For the text-containing cell, return its midpoint in [x, y] coordinate format. 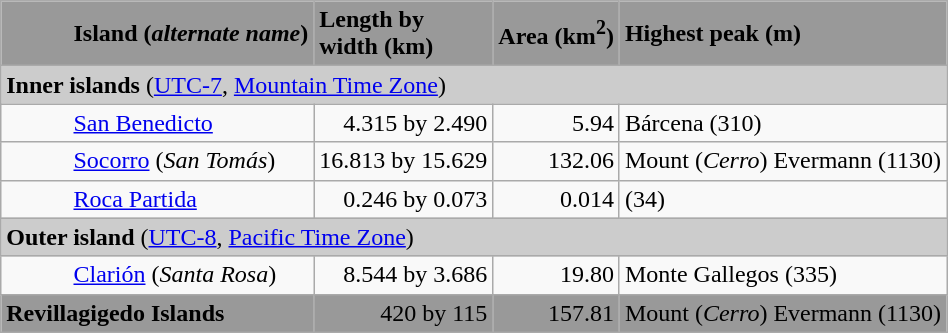
Clarión (Santa Rosa) [158, 275]
16.813 by 15.629 [404, 161]
0.246 by 0.073 [404, 199]
Outer island (UTC-8, Pacific Time Zone) [474, 237]
8.544 by 3.686 [404, 275]
San Benedicto [158, 123]
132.06 [556, 161]
420 by 115 [404, 313]
0.014 [556, 199]
Highest peak (m) [782, 34]
(34) [782, 199]
Roca Partida [158, 199]
157.81 [556, 313]
Inner islands (UTC-7, Mountain Time Zone) [474, 85]
Revillagigedo Islands [158, 313]
Island (alternate name) [158, 34]
19.80 [556, 275]
Area (km2) [556, 34]
Bárcena (310) [782, 123]
Monte Gallegos (335) [782, 275]
5.94 [556, 123]
Socorro (San Tomás) [158, 161]
4.315 by 2.490 [404, 123]
Length bywidth (km) [404, 34]
